Find where the given text appears and provide that cell's center as [X, Y] coordinate. 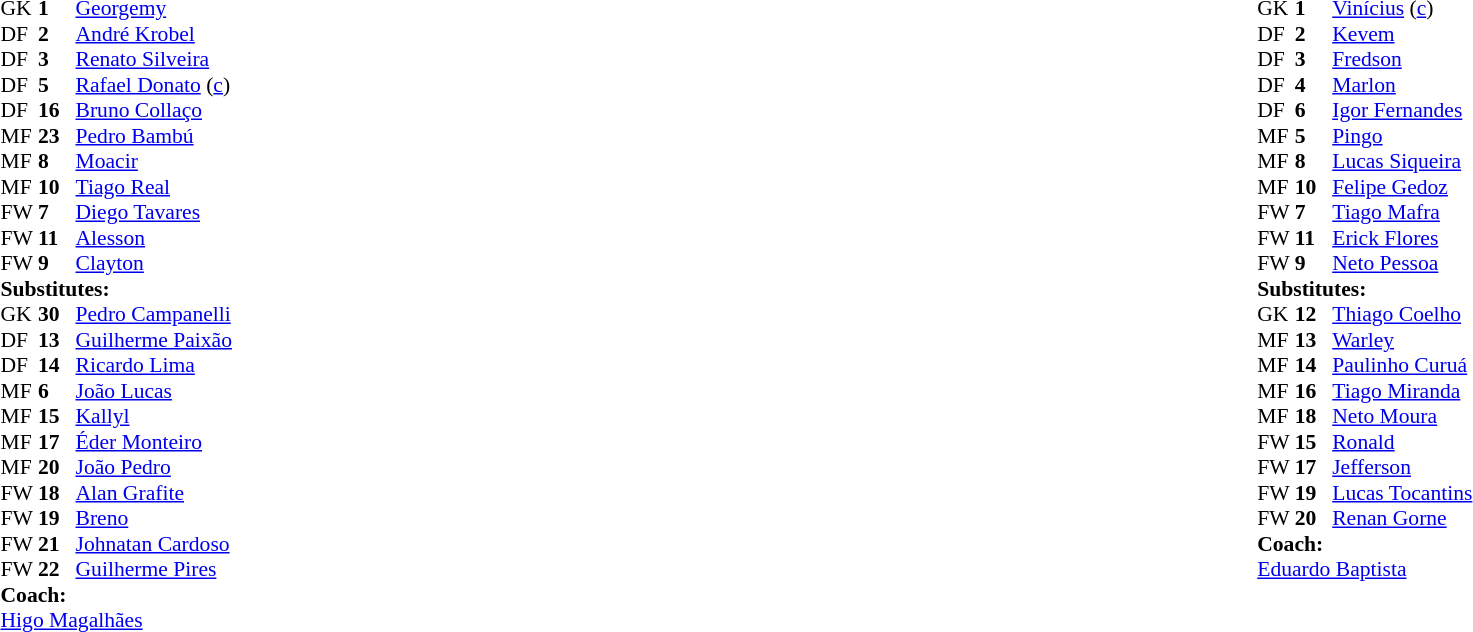
Ricardo Lima [154, 365]
Igor Fernandes [1402, 111]
Moacir [154, 161]
Eduardo Baptista [1364, 569]
Neto Moura [1402, 417]
Pingo [1402, 136]
Kallyl [154, 417]
Bruno Collaço [154, 111]
Pedro Bambú [154, 136]
Alesson [154, 238]
Diego Tavares [154, 213]
Renato Silveira [154, 59]
Guilherme Paixão [154, 340]
21 [57, 544]
Lucas Siqueira [1402, 161]
Alan Grafite [154, 493]
Fredson [1402, 59]
Pedro Campanelli [154, 315]
Paulinho Curuá [1402, 365]
23 [57, 136]
João Lucas [154, 391]
Tiago Miranda [1402, 391]
12 [1314, 315]
Tiago Mafra [1402, 213]
22 [57, 569]
Tiago Real [154, 187]
Neto Pessoa [1402, 263]
Johnatan Cardoso [154, 544]
Rafael Donato (c) [154, 85]
Breno [154, 519]
Thiago Coelho [1402, 315]
Felipe Gedoz [1402, 187]
Clayton [154, 263]
Renan Gorne [1402, 519]
Ronald [1402, 442]
Kevem [1402, 34]
30 [57, 315]
Warley [1402, 340]
Erick Flores [1402, 238]
João Pedro [154, 467]
Jefferson [1402, 467]
Éder Monteiro [154, 442]
Guilherme Pires [154, 569]
André Krobel [154, 34]
Marlon [1402, 85]
Lucas Tocantins [1402, 493]
4 [1314, 85]
